Return the (x, y) coordinate for the center point of the cell that contains the specified text.  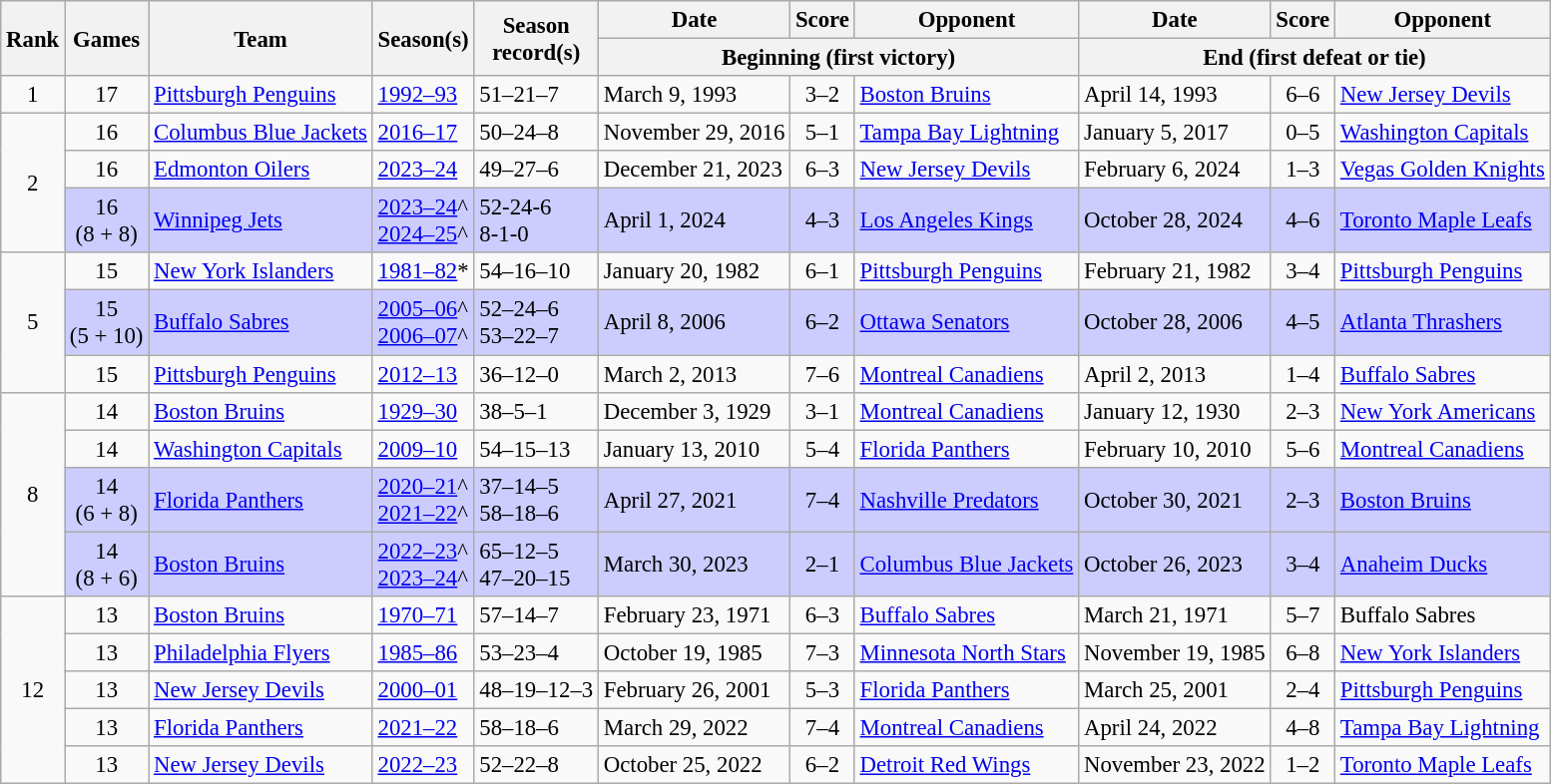
February 21, 1982 (1175, 272)
March 25, 2001 (1175, 690)
5–1 (822, 133)
Minnesota North Stars (966, 652)
April 2, 2013 (1175, 374)
7–3 (822, 652)
Philadelphia Flyers (260, 652)
December 21, 2023 (694, 170)
November 23, 2022 (1175, 765)
Seasonrecord(s) (536, 38)
April 24, 2022 (1175, 727)
February 23, 1971 (694, 615)
Detroit Red Wings (966, 765)
Rank (33, 38)
4–5 (1303, 323)
5–6 (1303, 449)
March 30, 2023 (694, 565)
February 6, 2024 (1175, 170)
17 (107, 95)
January 20, 1982 (694, 272)
October 28, 2006 (1175, 323)
January 12, 1930 (1175, 411)
2016–17 (423, 133)
1–3 (1303, 170)
April 27, 2021 (694, 499)
April 8, 2006 (694, 323)
52–24–6 53–22–7 (536, 323)
March 2, 2013 (694, 374)
Beginning (first victory) (838, 58)
October 25, 2022 (694, 765)
April 14, 1993 (1175, 95)
3–1 (822, 411)
October 30, 2021 (1175, 499)
Team (260, 38)
4–3 (822, 221)
5–3 (822, 690)
15(5 + 10) (107, 323)
1–4 (1303, 374)
2009–10 (423, 449)
49–27–6 (536, 170)
54–15–13 (536, 449)
57–14–7 (536, 615)
October 26, 2023 (1175, 565)
38–5–1 (536, 411)
2005–06^ 2006–07^ (423, 323)
April 1, 2024 (694, 221)
2–1 (822, 565)
Nashville Predators (966, 499)
51–21–7 (536, 95)
65–12–5 47–20–15 (536, 565)
54–16–10 (536, 272)
12 (33, 690)
2–4 (1303, 690)
0–5 (1303, 133)
November 29, 2016 (694, 133)
March 21, 1971 (1175, 615)
14 (8 + 6) (107, 565)
Winnipeg Jets (260, 221)
1929–30 (423, 411)
2022–23^ 2023–24^ (423, 565)
4–6 (1303, 221)
2023–24 (423, 170)
53–23–4 (536, 652)
48–19–12–3 (536, 690)
End (first defeat or tie) (1314, 58)
October 19, 1985 (694, 652)
6–6 (1303, 95)
2020–21^ 2021–22^ (423, 499)
8 (33, 494)
Anaheim Ducks (1443, 565)
2 (33, 184)
6–8 (1303, 652)
2023–24^ 2024–25^ (423, 221)
2021–22 (423, 727)
58–18–6 (536, 727)
5–7 (1303, 615)
New York Americans (1443, 411)
1 (33, 95)
16 (8 + 8) (107, 221)
36–12–0 (536, 374)
November 19, 1985 (1175, 652)
Ottawa Senators (966, 323)
January 5, 2017 (1175, 133)
Vegas Golden Knights (1443, 170)
3–2 (822, 95)
December 3, 1929 (694, 411)
52-24-6 8-1-0 (536, 221)
October 28, 2024 (1175, 221)
7–6 (822, 374)
February 10, 2010 (1175, 449)
Los Angeles Kings (966, 221)
Games (107, 38)
50–24–8 (536, 133)
52–22–8 (536, 765)
1981–82* (423, 272)
14 (6 + 8) (107, 499)
March 29, 2022 (694, 727)
5–4 (822, 449)
Season(s) (423, 38)
4–8 (1303, 727)
5 (33, 323)
1985–86 (423, 652)
Atlanta Thrashers (1443, 323)
March 9, 1993 (694, 95)
1992–93 (423, 95)
2022–23 (423, 765)
1–2 (1303, 765)
February 26, 2001 (694, 690)
37–14–5 58–18–6 (536, 499)
6–1 (822, 272)
2012–13 (423, 374)
January 13, 2010 (694, 449)
Edmonton Oilers (260, 170)
2000–01 (423, 690)
1970–71 (423, 615)
